Identify which cell holds the provided text, then report its [X, Y] central coordinate. 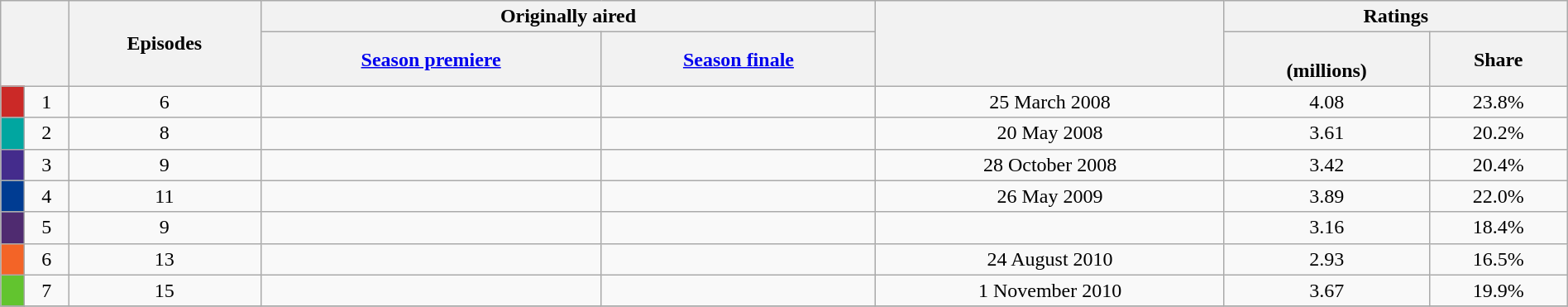
3.67 [1327, 290]
Originally aired [568, 17]
Ratings [1396, 17]
15 [165, 290]
25 March 2008 [1050, 102]
24 August 2010 [1050, 259]
26 May 2009 [1050, 196]
23.8% [1499, 102]
Season premiere [431, 60]
3 [46, 165]
22.0% [1499, 196]
18.4% [1499, 228]
1 November 2010 [1050, 290]
8 [165, 133]
20 May 2008 [1050, 133]
(millions) [1327, 60]
2 [46, 133]
Season finale [739, 60]
28 October 2008 [1050, 165]
4 [46, 196]
3.42 [1327, 165]
13 [165, 259]
3.61 [1327, 133]
Episodes [165, 43]
5 [46, 228]
3.89 [1327, 196]
1 [46, 102]
20.4% [1499, 165]
3.16 [1327, 228]
19.9% [1499, 290]
11 [165, 196]
20.2% [1499, 133]
16.5% [1499, 259]
7 [46, 290]
Share [1499, 60]
2.93 [1327, 259]
4.08 [1327, 102]
